Identify which cell holds the provided text, then report its (x, y) central coordinate. 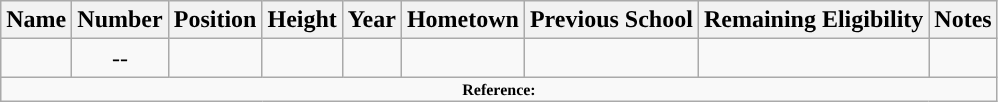
Remaining Eligibility (813, 20)
-- (120, 58)
Hometown (462, 20)
Name (36, 20)
Height (302, 20)
Notes (963, 20)
Position (215, 20)
Number (120, 20)
Previous School (611, 20)
Reference: (499, 89)
Year (372, 20)
